Return [x, y] of the center of cell containing provided text 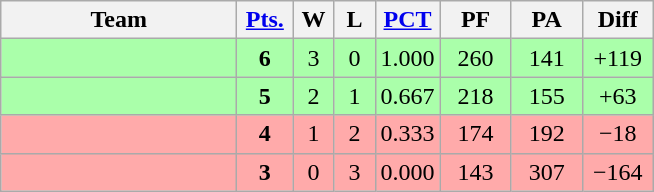
6 [265, 58]
4 [265, 134]
Team [119, 20]
141 [546, 58]
L [354, 20]
Diff [618, 20]
307 [546, 172]
PF [476, 20]
0.000 [408, 172]
Pts. [265, 20]
143 [476, 172]
260 [476, 58]
+119 [618, 58]
218 [476, 96]
155 [546, 96]
PA [546, 20]
0.333 [408, 134]
−164 [618, 172]
1.000 [408, 58]
−18 [618, 134]
W [314, 20]
+63 [618, 96]
5 [265, 96]
PCT [408, 20]
0.667 [408, 96]
192 [546, 134]
174 [476, 134]
